Find where the given text appears and provide that cell's center as (X, Y) coordinate. 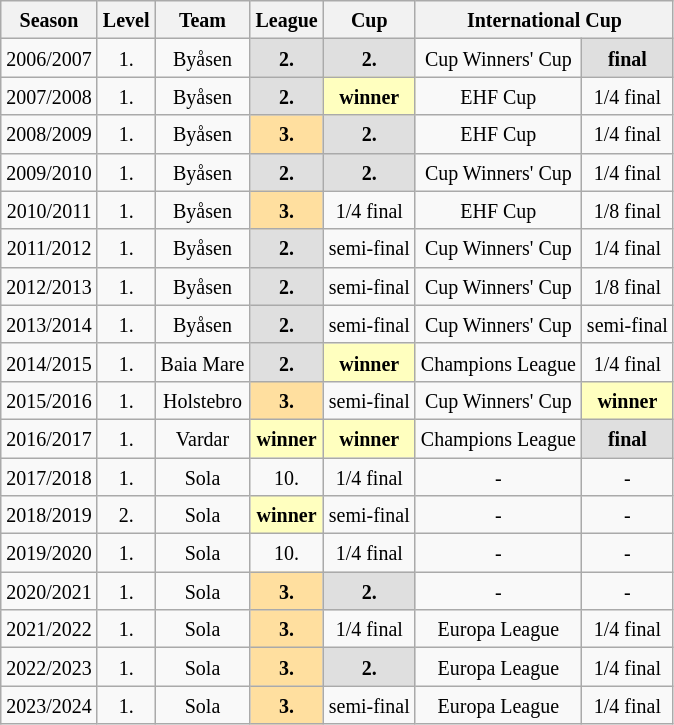
2013/2014 (50, 324)
2020/2021 (50, 591)
2012/2013 (50, 286)
2008/2009 (50, 134)
2018/2019 (50, 515)
2007/2008 (50, 96)
2006/2007 (50, 58)
Cup (369, 20)
2011/2012 (50, 248)
2009/2010 (50, 172)
2019/2020 (50, 553)
2017/2018 (50, 477)
Holstebro (202, 400)
2023/2024 (50, 705)
2010/2011 (50, 210)
Team (202, 20)
2016/2017 (50, 438)
League (286, 20)
Baia Mare (202, 362)
Level (126, 20)
2021/2022 (50, 629)
2014/2015 (50, 362)
Season (50, 20)
2015/2016 (50, 400)
Vardar (202, 438)
International Cup (544, 20)
2022/2023 (50, 667)
